Find where the given text appears and provide that cell's center as (X, Y) coordinate. 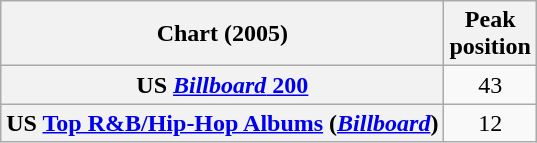
Peakposition (490, 34)
Chart (2005) (222, 34)
12 (490, 123)
43 (490, 85)
US Top R&B/Hip-Hop Albums (Billboard) (222, 123)
US Billboard 200 (222, 85)
